Output the (x, y) coordinate of the center of the cell containing the given text.  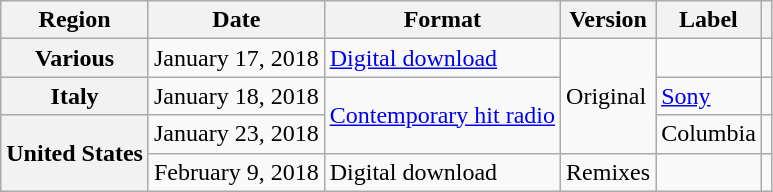
January 18, 2018 (236, 96)
Version (608, 20)
Various (75, 58)
Sony (709, 96)
Date (236, 20)
United States (75, 153)
Italy (75, 96)
Columbia (709, 134)
Region (75, 20)
Format (442, 20)
February 9, 2018 (236, 172)
Label (709, 20)
Original (608, 96)
January 17, 2018 (236, 58)
Contemporary hit radio (442, 115)
Remixes (608, 172)
January 23, 2018 (236, 134)
